Search for the cell housing the specified text and yield its (X, Y) center coordinate. 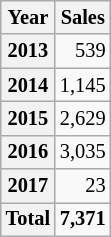
2013 (28, 51)
2014 (28, 85)
Sales (83, 17)
23 (83, 186)
2015 (28, 118)
3,035 (83, 152)
Year (28, 17)
2017 (28, 186)
2016 (28, 152)
7,371 (83, 219)
539 (83, 51)
1,145 (83, 85)
Total (28, 219)
2,629 (83, 118)
